Scan for the cell matching the given text and deliver its (X, Y) coordinate at center. 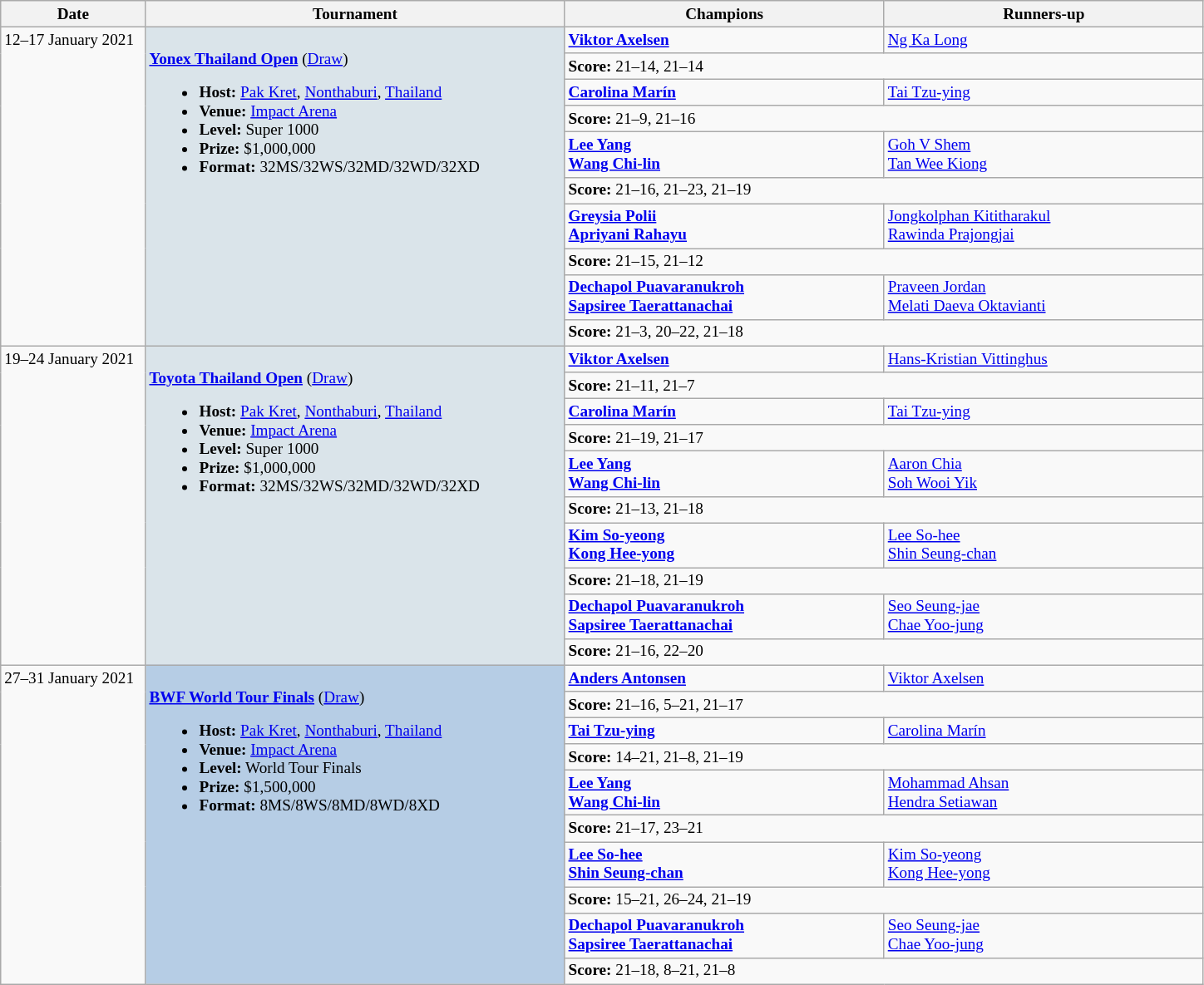
Score: 21–19, 21–17 (884, 438)
Yonex Thailand Open (Draw)Host: Pak Kret, Nonthaburi, ThailandVenue: Impact ArenaLevel: Super 1000Prize: $1,000,000Format: 32MS/32WS/32MD/32WD/32XD (355, 186)
Score: 21–18, 21–19 (884, 581)
Jongkolphan Kititharakul Rawinda Prajongjai (1044, 226)
Aaron Chia Soh Wooi Yik (1044, 474)
19–24 January 2021 (73, 505)
Tournament (355, 14)
Score: 21–16, 22–20 (884, 652)
Score: 14–21, 21–8, 21–19 (884, 757)
Score: 15–21, 26–24, 21–19 (884, 899)
Score: 21–15, 21–12 (884, 262)
Greysia Polii Apriyani Rahayu (724, 226)
Toyota Thailand Open (Draw)Host: Pak Kret, Nonthaburi, ThailandVenue: Impact ArenaLevel: Super 1000Prize: $1,000,000Format: 32MS/32WS/32MD/32WD/32XD (355, 505)
Score: 21–9, 21–16 (884, 119)
Ng Ka Long (1044, 40)
Praveen Jordan Melati Daeva Oktavianti (1044, 297)
12–17 January 2021 (73, 186)
Score: 21–17, 23–21 (884, 829)
Runners-up (1044, 14)
Score: 21–14, 21–14 (884, 66)
Score: 21–11, 21–7 (884, 386)
Score: 21–16, 21–23, 21–19 (884, 190)
Score: 21–16, 5–21, 21–17 (884, 705)
Goh V Shem Tan Wee Kiong (1044, 155)
Date (73, 14)
Score: 21–3, 20–22, 21–18 (884, 332)
Mohammad Ahsan Hendra Setiawan (1044, 793)
Anders Antonsen (724, 678)
Score: 21–18, 8–21, 21–8 (884, 971)
Champions (724, 14)
27–31 January 2021 (73, 825)
Score: 21–13, 21–18 (884, 510)
Hans-Kristian Vittinghus (1044, 359)
